Output the [x, y] coordinate of the center of the cell containing the given text.  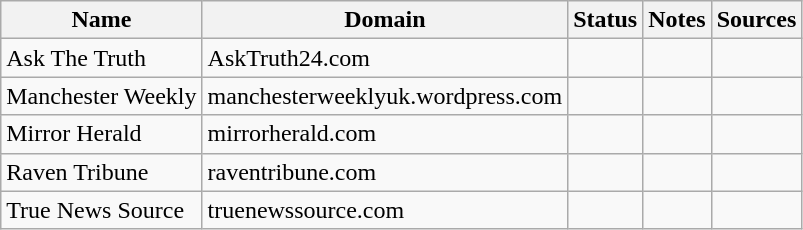
Domain [385, 20]
Mirror Herald [102, 134]
mirrorherald.com [385, 134]
Notes [677, 20]
Raven Tribune [102, 172]
AskTruth24.com [385, 58]
Name [102, 20]
Sources [756, 20]
Ask The Truth [102, 58]
True News Source [102, 210]
Status [606, 20]
manchesterweeklyuk.wordpress.com [385, 96]
raventribune.com [385, 172]
truenewssource.com [385, 210]
Manchester Weekly [102, 96]
